Provide the (X, Y) coordinate of the cell's center where the given text is located.  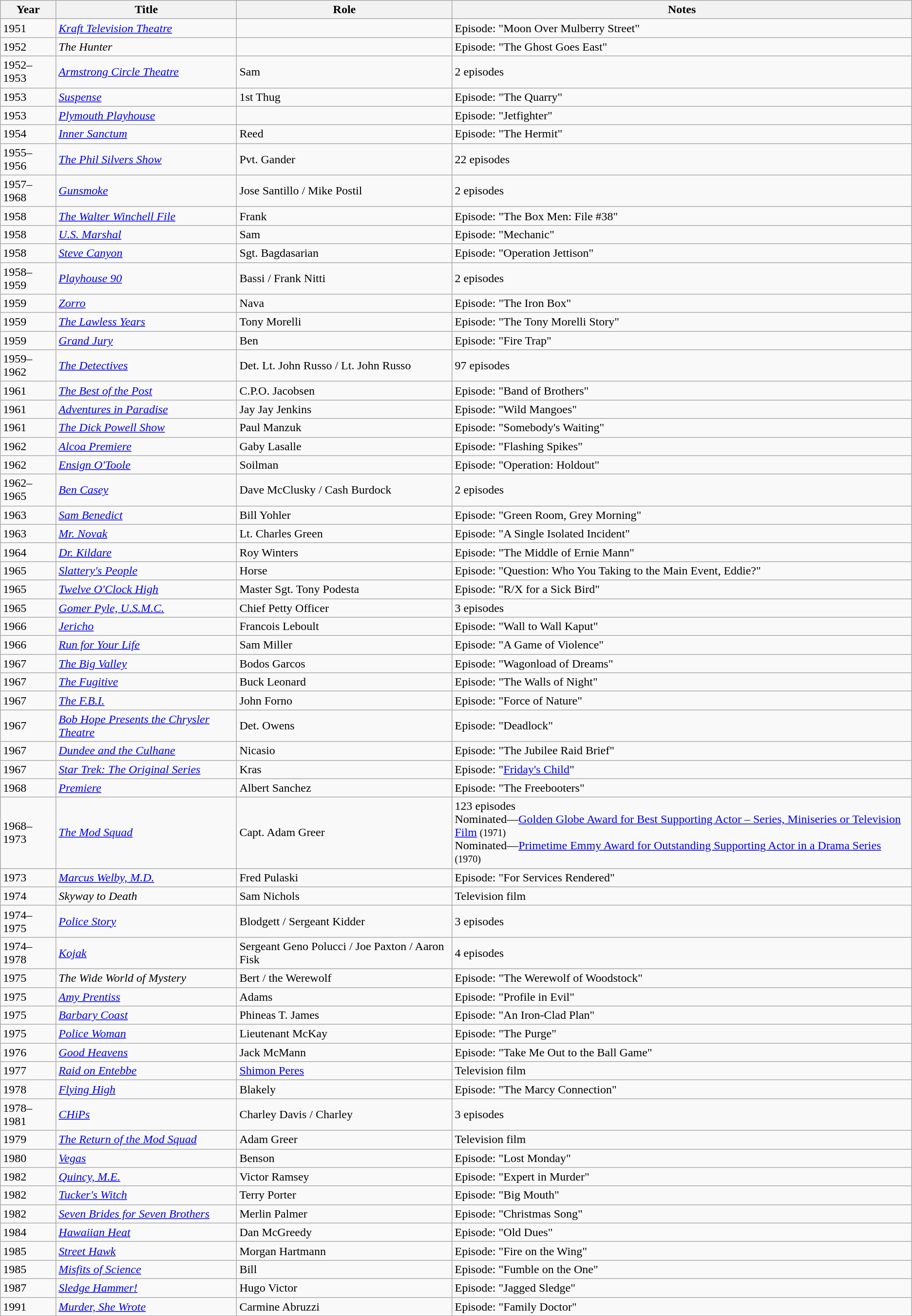
Hugo Victor (344, 1288)
Run for Your Life (146, 645)
1964 (28, 552)
Zorro (146, 304)
Notes (682, 10)
Jericho (146, 627)
Misfits of Science (146, 1269)
Episode: "The Ghost Goes East" (682, 47)
Episode: "Operation: Holdout" (682, 465)
Episode: "Moon Over Mulberry Street" (682, 28)
1974 (28, 896)
1962–1965 (28, 490)
Episode: "Flashing Spikes" (682, 446)
Episode: "Family Doctor" (682, 1306)
Blodgett / Sergeant Kidder (344, 921)
Soilman (344, 465)
Year (28, 10)
Slattery's People (146, 571)
Tucker's Witch (146, 1195)
Episode: "A Game of Violence" (682, 645)
22 episodes (682, 159)
Lieutenant McKay (344, 1034)
Phineas T. James (344, 1015)
Ben Casey (146, 490)
C.P.O. Jacobsen (344, 391)
Episode: "The Middle of Ernie Mann" (682, 552)
Suspense (146, 97)
Bob Hope Presents the Chrysler Theatre (146, 726)
1977 (28, 1071)
Merlin Palmer (344, 1214)
Adventures in Paradise (146, 409)
Plymouth Playhouse (146, 115)
Nicasio (344, 751)
1959–1962 (28, 365)
Episode: "The Hermit" (682, 134)
Bassi / Frank Nitti (344, 278)
Grand Jury (146, 341)
Jay Jay Jenkins (344, 409)
U.S. Marshal (146, 234)
1968 (28, 788)
Sgt. Bagdasarian (344, 253)
Episode: "Expert in Murder" (682, 1177)
Inner Sanctum (146, 134)
Chief Petty Officer (344, 608)
Murder, She Wrote (146, 1306)
Fred Pulaski (344, 877)
Episode: "The Freebooters" (682, 788)
Episode: "Mechanic" (682, 234)
Morgan Hartmann (344, 1251)
Episode: "Fumble on the One" (682, 1269)
Role (344, 10)
The Return of the Mod Squad (146, 1140)
4 episodes (682, 953)
Episode: "The Marcy Connection" (682, 1089)
Episode: "Force of Nature" (682, 701)
Episode: "Somebody's Waiting" (682, 428)
Ensign O'Toole (146, 465)
Frank (344, 216)
Master Sgt. Tony Podesta (344, 589)
Episode: "Jetfighter" (682, 115)
Sam Miller (344, 645)
Det. Owens (344, 726)
1952 (28, 47)
Episode: "Profile in Evil" (682, 996)
Marcus Welby, M.D. (146, 877)
Skyway to Death (146, 896)
John Forno (344, 701)
The F.B.I. (146, 701)
Premiere (146, 788)
Nava (344, 304)
Episode: "R/X for a Sick Bird" (682, 589)
Mr. Novak (146, 534)
1952–1953 (28, 72)
The Dick Powell Show (146, 428)
Shimon Peres (344, 1071)
Episode: "Fire on the Wing" (682, 1251)
1968–1973 (28, 833)
The Fugitive (146, 682)
Episode: "An Iron-Clad Plan" (682, 1015)
1978 (28, 1089)
Twelve O'Clock High (146, 589)
Episode: "Band of Brothers" (682, 391)
Sergeant Geno Polucci / Joe Paxton / Aaron Fisk (344, 953)
Bodos Garcos (344, 664)
Kojak (146, 953)
Street Hawk (146, 1251)
Dundee and the Culhane (146, 751)
1984 (28, 1232)
Jack McMann (344, 1052)
Vegas (146, 1158)
97 episodes (682, 365)
Episode: "Fire Trap" (682, 341)
The Hunter (146, 47)
Benson (344, 1158)
Adam Greer (344, 1140)
Francois Leboult (344, 627)
The Lawless Years (146, 322)
Episode: "Friday's Child" (682, 769)
1976 (28, 1052)
Episode: "The Quarry" (682, 97)
Dr. Kildare (146, 552)
Flying High (146, 1089)
Gaby Lasalle (344, 446)
Episode: "Operation Jettison" (682, 253)
1954 (28, 134)
Buck Leonard (344, 682)
Ben (344, 341)
Reed (344, 134)
Episode: "The Box Men: File #38" (682, 216)
Jose Santillo / Mike Postil (344, 191)
Steve Canyon (146, 253)
1973 (28, 877)
Victor Ramsey (344, 1177)
Star Trek: The Original Series (146, 769)
Bill Yohler (344, 515)
Gomer Pyle, U.S.M.C. (146, 608)
Kraft Television Theatre (146, 28)
1987 (28, 1288)
Episode: "Take Me Out to the Ball Game" (682, 1052)
Playhouse 90 (146, 278)
Sam Benedict (146, 515)
Pvt. Gander (344, 159)
The Walter Winchell File (146, 216)
Hawaiian Heat (146, 1232)
Episode: "The Werewolf of Woodstock" (682, 978)
The Phil Silvers Show (146, 159)
Horse (344, 571)
Episode: "Deadlock" (682, 726)
Seven Brides for Seven Brothers (146, 1214)
Episode: "Wagonload of Dreams" (682, 664)
Episode: "The Purge" (682, 1034)
Alcoa Premiere (146, 446)
Carmine Abruzzi (344, 1306)
1958–1959 (28, 278)
Episode: "The Jubilee Raid Brief" (682, 751)
1978–1981 (28, 1115)
1979 (28, 1140)
Gunsmoke (146, 191)
Title (146, 10)
Blakely (344, 1089)
1951 (28, 28)
Episode: "Wild Mangoes" (682, 409)
Paul Manzuk (344, 428)
Episode: "The Walls of Night" (682, 682)
Capt. Adam Greer (344, 833)
Episode: "For Services Rendered" (682, 877)
Lt. Charles Green (344, 534)
Good Heavens (146, 1052)
The Mod Squad (146, 833)
Episode: "Question: Who You Taking to the Main Event, Eddie?" (682, 571)
Dave McClusky / Cash Burdock (344, 490)
Episode: "The Tony Morelli Story" (682, 322)
Bill (344, 1269)
Episode: "Jagged Sledge" (682, 1288)
Tony Morelli (344, 322)
The Detectives (146, 365)
1957–1968 (28, 191)
1980 (28, 1158)
CHiPs (146, 1115)
Episode: "Wall to Wall Kaput" (682, 627)
Episode: "Lost Monday" (682, 1158)
Episode: "A Single Isolated Incident" (682, 534)
Dan McGreedy (344, 1232)
Barbary Coast (146, 1015)
Det. Lt. John Russo / Lt. John Russo (344, 365)
Terry Porter (344, 1195)
1991 (28, 1306)
The Wide World of Mystery (146, 978)
Albert Sanchez (344, 788)
Quincy, M.E. (146, 1177)
Amy Prentiss (146, 996)
1955–1956 (28, 159)
1974–1978 (28, 953)
Episode: "The Iron Box" (682, 304)
Armstrong Circle Theatre (146, 72)
Roy Winters (344, 552)
Episode: "Christmas Song" (682, 1214)
Charley Davis / Charley (344, 1115)
Police Story (146, 921)
Sam Nichols (344, 896)
1st Thug (344, 97)
Sledge Hammer! (146, 1288)
1974–1975 (28, 921)
The Best of the Post (146, 391)
The Big Valley (146, 664)
Episode: "Green Room, Grey Morning" (682, 515)
Episode: "Big Mouth" (682, 1195)
Episode: "Old Dues" (682, 1232)
Raid on Entebbe (146, 1071)
Adams (344, 996)
Kras (344, 769)
Police Woman (146, 1034)
Bert / the Werewolf (344, 978)
